Identify which cell holds the provided text, then report its [X, Y] central coordinate. 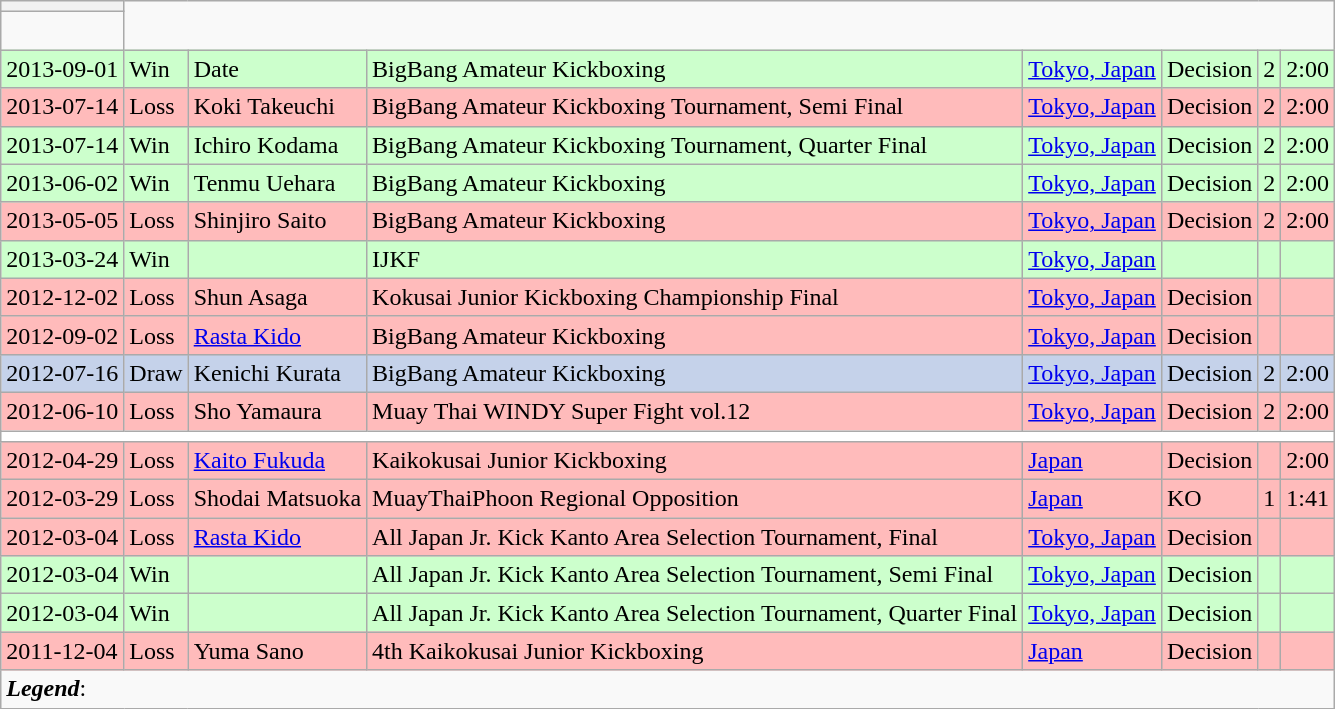
Shodai Matsuoka [277, 499]
2011-12-04 [62, 651]
All Japan Jr. Kick Kanto Area Selection Tournament, Final [695, 537]
1 [1270, 499]
2012-06-10 [62, 411]
IJKF [695, 259]
Draw [156, 373]
2012-04-29 [62, 461]
2012-07-16 [62, 373]
2013-05-05 [62, 221]
Shun Asaga [277, 297]
BigBang Amateur Kickboxing Tournament, Quarter Final [695, 145]
BigBang Amateur Kickboxing Tournament, Semi Final [695, 107]
MuayThaiPhoon Regional Opposition [695, 499]
Legend: [668, 689]
Tenmu Uehara [277, 183]
All Japan Jr. Kick Kanto Area Selection Tournament, Quarter Final [695, 613]
Koki Takeuchi [277, 107]
Shinjiro Saito [277, 221]
Kaito Fukuda [277, 461]
Kenichi Kurata [277, 373]
4th Kaikokusai Junior Kickboxing [695, 651]
Kaikokusai Junior Kickboxing [695, 461]
2013-09-01 [62, 69]
Sho Yamaura [277, 411]
2013-06-02 [62, 183]
Date [277, 69]
2012-12-02 [62, 297]
1:41 [1308, 499]
Yuma Sano [277, 651]
2012-09-02 [62, 335]
Kokusai Junior Kickboxing Championship Final [695, 297]
2013-03-24 [62, 259]
KO [1209, 499]
Muay Thai WINDY Super Fight vol.12 [695, 411]
Ichiro Kodama [277, 145]
All Japan Jr. Kick Kanto Area Selection Tournament, Semi Final [695, 575]
2012-03-29 [62, 499]
